Provide the [x, y] coordinate of the cell's center where the given text is located.  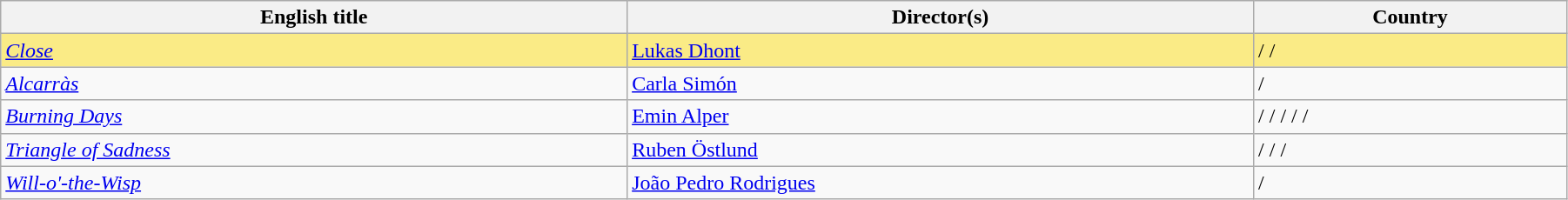
Lukas Dhont [941, 50]
Director(s) [941, 17]
Burning Days [314, 117]
/ / / [1411, 150]
Emin Alper [941, 117]
João Pedro Rodrigues [941, 183]
Triangle of Sadness [314, 150]
Ruben Östlund [941, 150]
Will-o'-the-Wisp [314, 183]
Carla Simón [941, 83]
/ / [1411, 50]
English title [314, 17]
Country [1411, 17]
Close [314, 50]
/ / / / / [1411, 117]
Alcarràs [314, 83]
